Locate the cell with the specified text and output its [x, y] center coordinate. 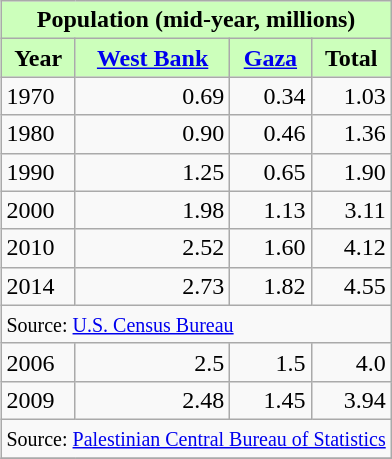
West Bank [152, 58]
1.45 [270, 400]
1.03 [351, 96]
1.60 [270, 248]
2.73 [152, 286]
0.46 [270, 134]
2009 [38, 400]
2.52 [152, 248]
1980 [38, 134]
2.5 [152, 362]
1.13 [270, 210]
Population (mid-year, millions) [196, 20]
0.90 [152, 134]
0.69 [152, 96]
Source: U.S. Census Bureau [196, 324]
Source: Palestinian Central Bureau of Statistics [196, 438]
1990 [38, 172]
2014 [38, 286]
2.48 [152, 400]
0.65 [270, 172]
Gaza [270, 58]
2000 [38, 210]
4.12 [351, 248]
1.82 [270, 286]
Total [351, 58]
3.94 [351, 400]
0.34 [270, 96]
1.90 [351, 172]
3.11 [351, 210]
1.98 [152, 210]
2006 [38, 362]
4.55 [351, 286]
4.0 [351, 362]
1.25 [152, 172]
1.36 [351, 134]
2010 [38, 248]
1.5 [270, 362]
1970 [38, 96]
Year [38, 58]
